Find where the given text appears and provide that cell's center as [x, y] coordinate. 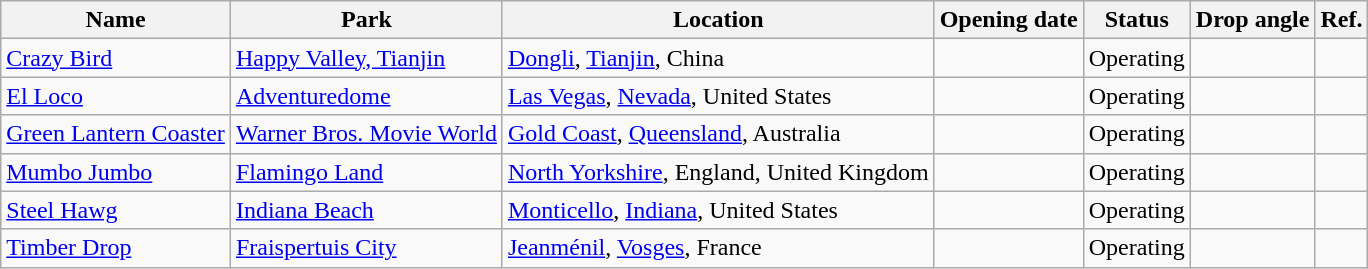
Mumbo Jumbo [116, 172]
Drop angle [1252, 20]
Flamingo Land [366, 172]
Crazy Bird [116, 58]
Jeanménil, Vosges, France [718, 248]
Opening date [1008, 20]
Warner Bros. Movie World [366, 134]
Name [116, 20]
El Loco [116, 96]
Timber Drop [116, 248]
Happy Valley, Tianjin [366, 58]
Dongli, Tianjin, China [718, 58]
Indiana Beach [366, 210]
Ref. [1342, 20]
Steel Hawg [116, 210]
Location [718, 20]
Adventuredome [366, 96]
Status [1136, 20]
Las Vegas, Nevada, United States [718, 96]
Green Lantern Coaster [116, 134]
Monticello, Indiana, United States [718, 210]
Park [366, 20]
North Yorkshire, England, United Kingdom [718, 172]
Fraispertuis City [366, 248]
Gold Coast, Queensland, Australia [718, 134]
